Identify which cell holds the provided text, then report its [x, y] central coordinate. 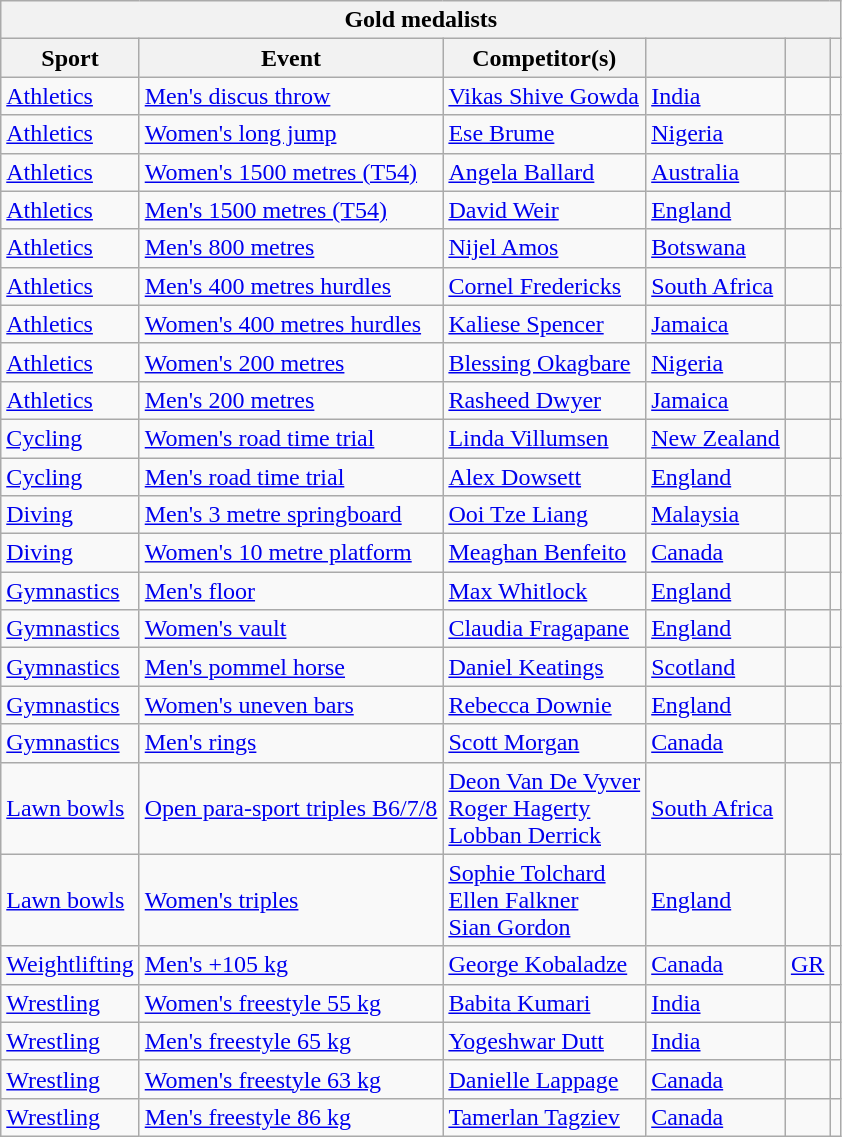
Women's long jump [291, 134]
Ooi Tze Liang [544, 515]
Deon Van De VyverRoger HagertyLobban Derrick [544, 808]
Men's 800 metres [291, 248]
Women's vault [291, 629]
Meaghan Benfeito [544, 553]
Women's 200 metres [291, 362]
Malaysia [716, 515]
David Weir [544, 210]
Men's floor [291, 591]
Men's 400 metres hurdles [291, 286]
Gold medalists [421, 20]
Women's 10 metre platform [291, 553]
Men's freestyle 86 kg [291, 1117]
Babita Kumari [544, 1003]
Ese Brume [544, 134]
Scotland [716, 667]
Women's freestyle 63 kg [291, 1079]
Men's 1500 metres (T54) [291, 210]
GR [807, 965]
Women's freestyle 55 kg [291, 1003]
Rebecca Downie [544, 705]
Men's +105 kg [291, 965]
Men's rings [291, 743]
Men's 200 metres [291, 400]
Open para-sport triples B6/7/8 [291, 808]
Alex Dowsett [544, 477]
Kaliese Spencer [544, 324]
Botswana [716, 248]
Scott Morgan [544, 743]
Claudia Fragapane [544, 629]
Men's freestyle 65 kg [291, 1041]
Australia [716, 172]
Linda Villumsen [544, 438]
Blessing Okagbare [544, 362]
Sport [70, 58]
Women's uneven bars [291, 705]
Sophie TolchardEllen FalknerSian Gordon [544, 900]
Men's discus throw [291, 96]
Nijel Amos [544, 248]
Rasheed Dwyer [544, 400]
George Kobaladze [544, 965]
Men's road time trial [291, 477]
Vikas Shive Gowda [544, 96]
Women's triples [291, 900]
Women's 1500 metres (T54) [291, 172]
Event [291, 58]
Women's road time trial [291, 438]
Women's 400 metres hurdles [291, 324]
Weightlifting [70, 965]
Cornel Fredericks [544, 286]
Yogeshwar Dutt [544, 1041]
Danielle Lappage [544, 1079]
Angela Ballard [544, 172]
Competitor(s) [544, 58]
Daniel Keatings [544, 667]
Max Whitlock [544, 591]
Men's 3 metre springboard [291, 515]
Tamerlan Tagziev [544, 1117]
New Zealand [716, 438]
Men's pommel horse [291, 667]
